Search for the cell housing the specified text and yield its (x, y) center coordinate. 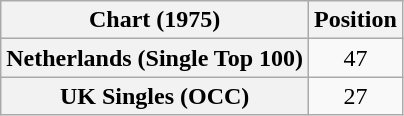
Netherlands (Single Top 100) (155, 58)
Position (356, 20)
47 (356, 58)
UK Singles (OCC) (155, 96)
27 (356, 96)
Chart (1975) (155, 20)
